Detect which cell encompasses the target text, then output its (x, y) center coordinate. 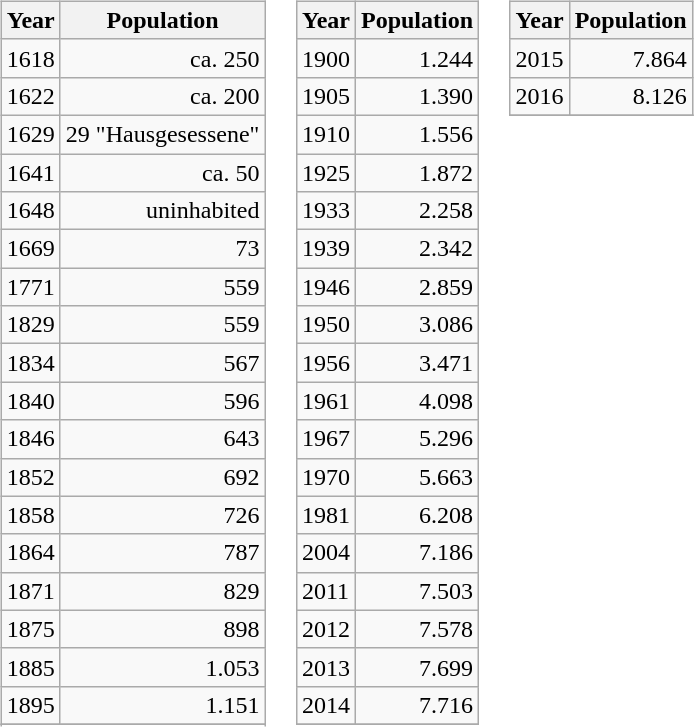
1875 (30, 629)
2004 (326, 553)
2.258 (416, 211)
1618 (30, 58)
2016 (540, 96)
1950 (326, 325)
1834 (30, 363)
1905 (326, 96)
8.126 (630, 96)
5.296 (416, 439)
1970 (326, 477)
2011 (326, 591)
ca. 200 (162, 96)
1622 (30, 96)
1852 (30, 477)
3.471 (416, 363)
uninhabited (162, 211)
3.086 (416, 325)
7.578 (416, 629)
1933 (326, 211)
726 (162, 515)
2.859 (416, 287)
1961 (326, 401)
1871 (30, 591)
7.716 (416, 705)
1946 (326, 287)
73 (162, 249)
1858 (30, 515)
1629 (30, 134)
2.342 (416, 249)
1.872 (416, 173)
692 (162, 477)
7.699 (416, 667)
ca. 250 (162, 58)
1.556 (416, 134)
1648 (30, 211)
1981 (326, 515)
1.390 (416, 96)
5.663 (416, 477)
1956 (326, 363)
4.098 (416, 401)
1.151 (162, 705)
29 "Hausgesessene" (162, 134)
ca. 50 (162, 173)
2015 (540, 58)
1910 (326, 134)
1895 (30, 705)
596 (162, 401)
643 (162, 439)
1967 (326, 439)
1846 (30, 439)
898 (162, 629)
1641 (30, 173)
1925 (326, 173)
7.503 (416, 591)
1939 (326, 249)
2012 (326, 629)
2014 (326, 705)
6.208 (416, 515)
787 (162, 553)
1771 (30, 287)
1840 (30, 401)
1900 (326, 58)
567 (162, 363)
829 (162, 591)
1885 (30, 667)
1864 (30, 553)
7.186 (416, 553)
1.053 (162, 667)
1669 (30, 249)
1.244 (416, 58)
7.864 (630, 58)
2013 (326, 667)
1829 (30, 325)
